Detect which cell encompasses the target text, then output its [x, y] center coordinate. 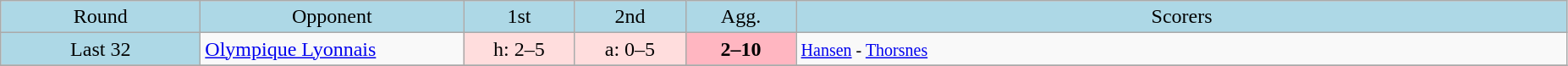
2nd [630, 17]
Olympique Lyonnais [332, 49]
Round [101, 17]
Agg. [741, 17]
Hansen - Thorsnes [1181, 49]
1st [520, 17]
a: 0–5 [630, 49]
h: 2–5 [520, 49]
2–10 [741, 49]
Scorers [1181, 17]
Last 32 [101, 49]
Opponent [332, 17]
